Capture the cell that displays the provided text and extract its [x, y] central coordinate. 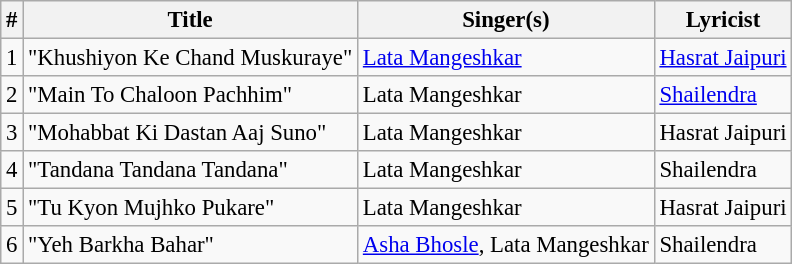
# [12, 20]
6 [12, 245]
"Tu Kyon Mujhko Pukare" [190, 208]
"Tandana Tandana Tandana" [190, 170]
4 [12, 170]
"Main To Chaloon Pachhim" [190, 95]
Title [190, 20]
3 [12, 133]
1 [12, 58]
Singer(s) [506, 20]
Lyricist [723, 20]
2 [12, 95]
"Mohabbat Ki Dastan Aaj Suno" [190, 133]
5 [12, 208]
"Khushiyon Ke Chand Muskuraye" [190, 58]
Asha Bhosle, Lata Mangeshkar [506, 245]
"Yeh Barkha Bahar" [190, 245]
